Locate the cell with the specified text and output its [x, y] center coordinate. 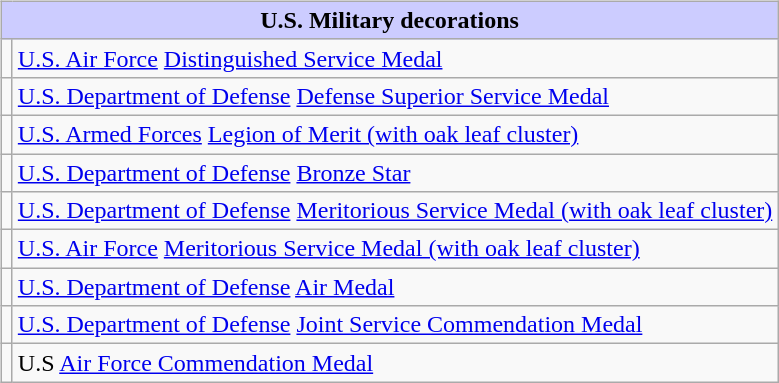
U.S Air Force Commendation Medal [394, 363]
U.S. Air Force Meritorious Service Medal (with oak leaf cluster) [394, 249]
U.S. Air Force Distinguished Service Medal [394, 58]
U.S. Armed Forces Legion of Merit (with oak leaf cluster) [394, 134]
U.S. Department of Defense Bronze Star [394, 173]
U.S. Department of Defense Defense Superior Service Medal [394, 96]
U.S. Department of Defense Joint Service Commendation Medal [394, 325]
U.S. Military decorations [390, 20]
U.S. Department of Defense Meritorious Service Medal (with oak leaf cluster) [394, 211]
U.S. Department of Defense Air Medal [394, 287]
